Return [X, Y] of the center of cell containing provided text 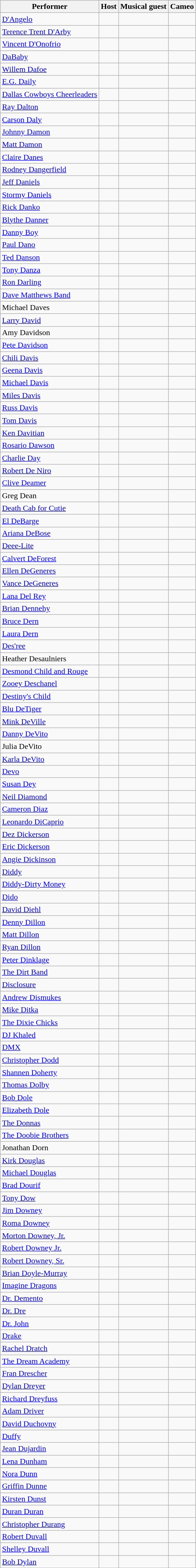
Performer [50, 7]
Clive Deamer [50, 483]
Laura Dern [50, 634]
Rosario Dawson [50, 445]
Imagine Dragons [50, 1286]
Leonardo DiCaprio [50, 822]
Griffin Dunne [50, 1486]
Pete Davidson [50, 345]
Amy Davidson [50, 332]
Desmond Child and Rouge [50, 671]
Shelley Duvall [50, 1549]
Elizabeth Dole [50, 1110]
Claire Danes [50, 157]
Michael Douglas [50, 1173]
Nora Dunn [50, 1474]
Richard Dreyfuss [50, 1399]
Diddy [50, 872]
Duffy [50, 1436]
Rodney Dangerfield [50, 170]
Devo [50, 772]
Jeff Daniels [50, 182]
Bruce Dern [50, 621]
DJ Khaled [50, 1035]
Stormy Daniels [50, 195]
Ray Dalton [50, 107]
Dez Dickerson [50, 834]
Charlie Day [50, 458]
Robert Duvall [50, 1536]
Brian Dennehy [50, 609]
Johnny Damon [50, 132]
Adam Driver [50, 1411]
Musical guest [143, 7]
Des'ree [50, 646]
Willem Dafoe [50, 69]
El DeBarge [50, 521]
Shannen Doherty [50, 1072]
Robert De Niro [50, 470]
Blythe Danner [50, 220]
Ryan Dillon [50, 947]
Denny Dillon [50, 922]
Cameron Diaz [50, 809]
David Duchovny [50, 1424]
DMX [50, 1047]
Jonathan Dorn [50, 1148]
Zooey Deschanel [50, 684]
DaBaby [50, 57]
Michael Davis [50, 383]
Ken Davitian [50, 433]
Terence Trent D'Arby [50, 32]
Dido [50, 897]
Miles Davis [50, 395]
Greg Dean [50, 496]
Cameo [182, 7]
Dr. John [50, 1323]
Dylan Dreyer [50, 1386]
Angie Dickinson [50, 859]
Neil Diamond [50, 797]
D'Angelo [50, 19]
Roma Downey [50, 1223]
E.G. Daily [50, 82]
Geena Davis [50, 370]
Julia DeVito [50, 746]
Tony Danza [50, 270]
Jean Dujardin [50, 1449]
Robert Downey Jr. [50, 1248]
Bob Dylan [50, 1561]
Ariana DeBose [50, 533]
The Dream Academy [50, 1361]
Morton Downey, Jr. [50, 1236]
David Diehl [50, 909]
Thomas Dolby [50, 1085]
Destiny's Child [50, 696]
Blu DeTiger [50, 709]
Robert Downey, Sr. [50, 1261]
Dr. Dre [50, 1311]
Brad Dourif [50, 1185]
Matt Damon [50, 144]
Fran Drescher [50, 1374]
Kirsten Dunst [50, 1499]
Mike Ditka [50, 1010]
Danny DeVito [50, 734]
Deee-Lite [50, 546]
Lana Del Rey [50, 596]
Ellen DeGeneres [50, 571]
Dave Matthews Band [50, 295]
Jim Downey [50, 1211]
Vance DeGeneres [50, 584]
The Doobie Brothers [50, 1135]
Host [109, 7]
Rick Danko [50, 207]
Ted Danson [50, 257]
Matt Dillon [50, 934]
Christopher Dodd [50, 1060]
The Dirt Band [50, 972]
Tom Davis [50, 420]
Russ Davis [50, 408]
Karla DeVito [50, 759]
Death Cab for Cutie [50, 508]
Eric Dickerson [50, 847]
Susan Dey [50, 784]
Kirk Douglas [50, 1160]
Paul Dano [50, 245]
Chili Davis [50, 357]
Danny Boy [50, 232]
Larry David [50, 320]
Carson Daly [50, 119]
Tony Dow [50, 1198]
The Dixie Chicks [50, 1022]
Calvert DeForest [50, 558]
Andrew Dismukes [50, 997]
Peter Dinklage [50, 960]
Rachel Dratch [50, 1348]
Mink DeVille [50, 721]
Disclosure [50, 985]
Drake [50, 1336]
Lena Dunham [50, 1461]
Vincent D'Onofrio [50, 44]
Heather Desaulniers [50, 659]
Dallas Cowboys Cheerleaders [50, 94]
Dr. Demento [50, 1298]
Brian Doyle-Murray [50, 1273]
Christopher Durang [50, 1524]
Diddy-Dirty Money [50, 884]
The Donnas [50, 1123]
Michael Daves [50, 307]
Bob Dole [50, 1098]
Duran Duran [50, 1511]
Ron Darling [50, 282]
